Determine the [x, y] coordinate at the center of the cell enclosing the given text.  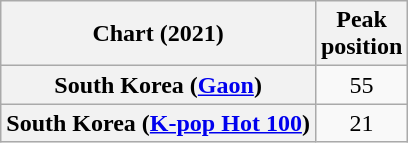
South Korea (K-pop Hot 100) [158, 123]
21 [361, 123]
Peakposition [361, 34]
South Korea (Gaon) [158, 85]
Chart (2021) [158, 34]
55 [361, 85]
